Pinpoint the cell where the given text exists, returning its (X, Y) midpoint coordinate. 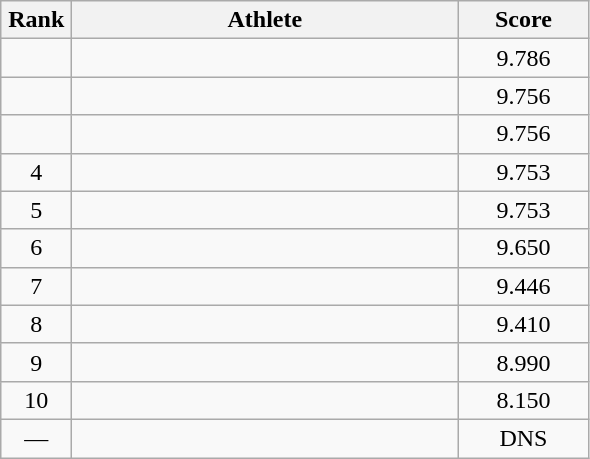
8.150 (524, 400)
8 (36, 324)
9.786 (524, 58)
9.446 (524, 286)
9 (36, 362)
7 (36, 286)
9.650 (524, 248)
4 (36, 172)
Rank (36, 20)
8.990 (524, 362)
Score (524, 20)
10 (36, 400)
5 (36, 210)
9.410 (524, 324)
— (36, 438)
6 (36, 248)
Athlete (265, 20)
DNS (524, 438)
